Determine the (X, Y) coordinate at the center of the cell enclosing the given text.  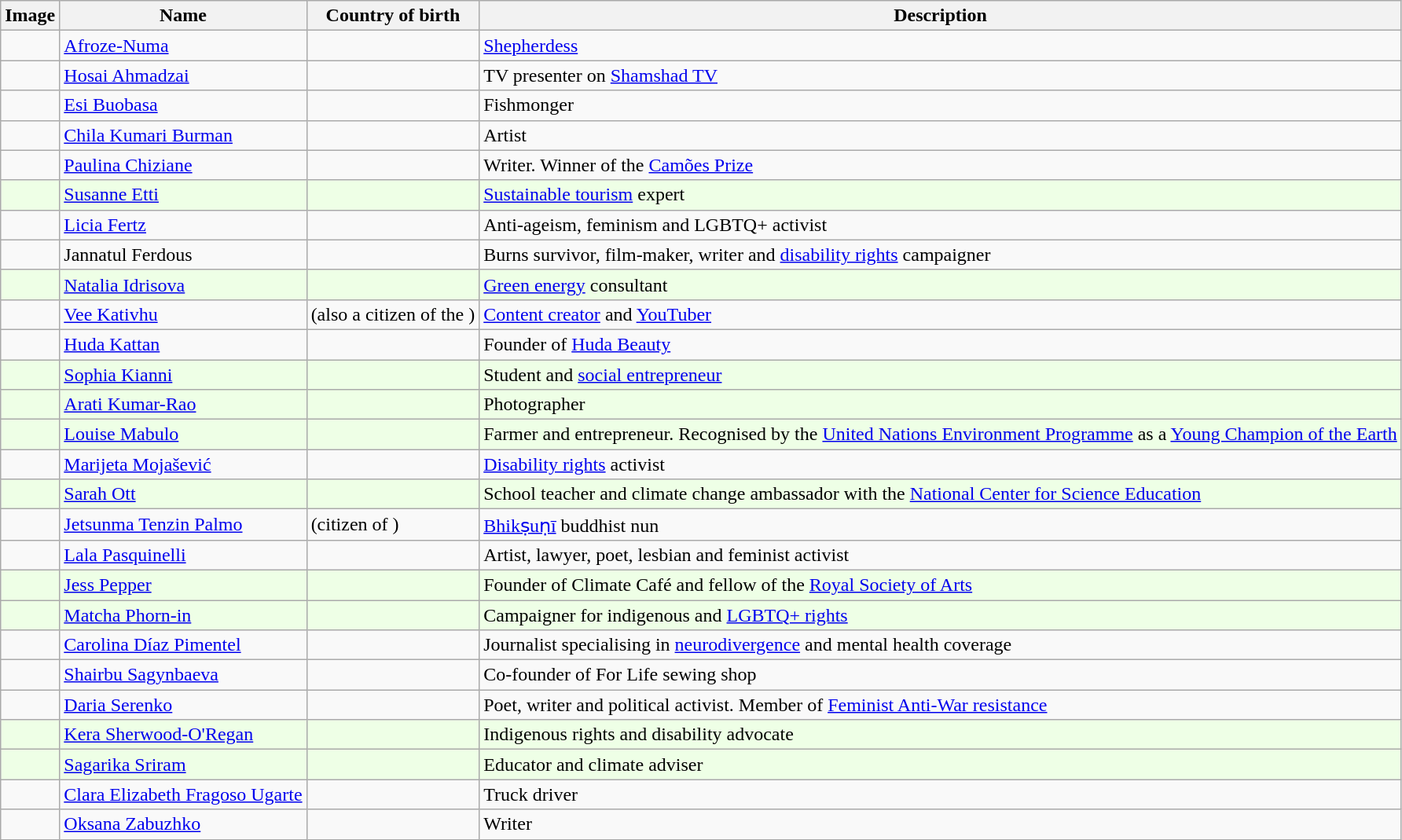
School teacher and climate change ambassador with the National Center for Science Education (940, 494)
Founder of Huda Beauty (940, 344)
Clara Elizabeth Fragoso Ugarte (183, 794)
Jetsunma Tenzin Palmo (183, 525)
Sustainable tourism expert (940, 195)
Indigenous rights and disability advocate (940, 735)
Bhikṣuṇī buddhist nun (940, 525)
Jannatul Ferdous (183, 255)
(citizen of ) (393, 525)
Artist, lawyer, poet, lesbian and feminist activist (940, 555)
Sarah Ott (183, 494)
Student and social entrepreneur (940, 375)
Truck driver (940, 794)
Susanne Etti (183, 195)
Poet, writer and political activist. Member of Feminist Anti-War resistance (940, 705)
Anti-ageism, feminism and LGBTQ+ activist (940, 225)
Arati Kumar-Rao (183, 405)
Oksana Zabuzhko (183, 824)
Disability rights activist (940, 464)
Daria Serenko (183, 705)
Country of birth (393, 16)
Hosai Ahmadzai (183, 75)
Writer. Winner of the Camões Prize (940, 165)
Carolina Díaz Pimentel (183, 645)
TV presenter on Shamshad TV (940, 75)
Afroze-Numa (183, 46)
Educator and climate adviser (940, 765)
Matcha Phorn-in (183, 615)
Kera Sherwood-O'Regan (183, 735)
Description (940, 16)
Photographer (940, 405)
Journalist specialising in neurodivergence and mental health coverage (940, 645)
Natalia Idrisova (183, 284)
Shepherdess (940, 46)
Campaigner for indigenous and LGBTQ+ rights (940, 615)
Co-founder of For Life sewing shop (940, 675)
Burns survivor, film-maker, writer and disability rights campaigner (940, 255)
Image (30, 16)
Marijeta Mojašević (183, 464)
Louise Mabulo (183, 435)
Founder of Climate Café and fellow of the Royal Society of Arts (940, 585)
Writer (940, 824)
Lala Pasquinelli (183, 555)
Esi Buobasa (183, 105)
(also a citizen of the ) (393, 314)
Jess Pepper (183, 585)
Huda Kattan (183, 344)
Vee Kativhu (183, 314)
Chila Kumari Burman (183, 135)
Licia Fertz (183, 225)
Name (183, 16)
Fishmonger (940, 105)
Artist (940, 135)
Sagarika Sriram (183, 765)
Sophia Kianni (183, 375)
Paulina Chiziane (183, 165)
Farmer and entrepreneur. Recognised by the United Nations Environment Programme as a Young Champion of the Earth (940, 435)
Green energy consultant (940, 284)
Shairbu Sagynbaeva (183, 675)
Content creator and YouTuber (940, 314)
